Find where the given text appears and provide that cell's center as [x, y] coordinate. 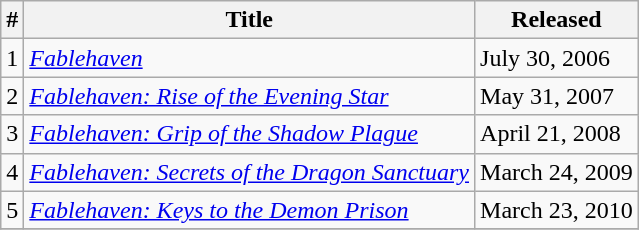
4 [12, 172]
March 24, 2009 [557, 172]
May 31, 2007 [557, 96]
# [12, 20]
Fablehaven [250, 58]
July 30, 2006 [557, 58]
Title [250, 20]
March 23, 2010 [557, 210]
Released [557, 20]
Fablehaven: Secrets of the Dragon Sanctuary [250, 172]
Fablehaven: Grip of the Shadow Plague [250, 134]
Fablehaven: Keys to the Demon Prison [250, 210]
2 [12, 96]
Fablehaven: Rise of the Evening Star [250, 96]
1 [12, 58]
3 [12, 134]
April 21, 2008 [557, 134]
5 [12, 210]
